Pinpoint the cell where the given text exists, returning its [X, Y] midpoint coordinate. 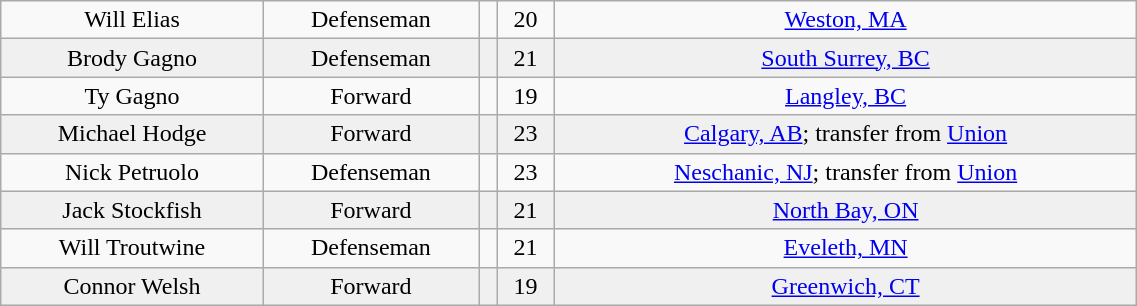
Eveleth, MN [845, 248]
Will Elias [132, 20]
Langley, BC [845, 96]
Greenwich, CT [845, 286]
Ty Gagno [132, 96]
Will Troutwine [132, 248]
Weston, MA [845, 20]
Nick Petruolo [132, 172]
North Bay, ON [845, 210]
Michael Hodge [132, 134]
South Surrey, BC [845, 58]
Calgary, AB; transfer from Union [845, 134]
Connor Welsh [132, 286]
Jack Stockfish [132, 210]
Brody Gagno [132, 58]
Neschanic, NJ; transfer from Union [845, 172]
20 [526, 20]
